Return [x, y] of the center of cell containing provided text 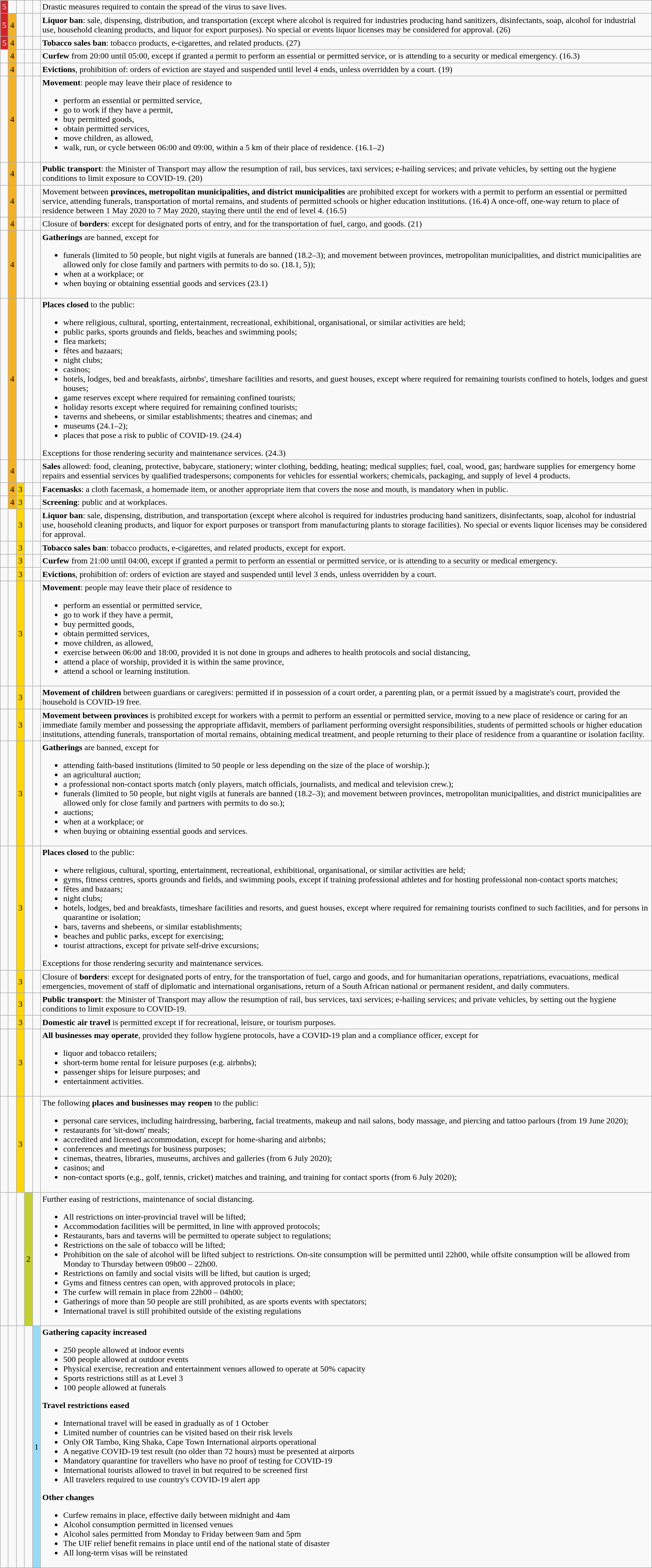
Evictions, prohibition of: orders of eviction are stayed and suspended until level 4 ends, unless overridden by a court. (19) [346, 69]
Tobacco sales ban: tobacco products, e-cigarettes, and related products, except for export. [346, 548]
Facemasks: a cloth facemask, a homemade item, or another appropriate item that covers the nose and mouth, is mandatory when in public. [346, 489]
Tobacco sales ban: tobacco products, e-cigarettes, and related products. (27) [346, 43]
Closure of borders: except for designated ports of entry, and for the transportation of fuel, cargo, and goods. (21) [346, 224]
2 [29, 1259]
Domestic air travel is permitted except if for recreational, leisure, or tourism purposes. [346, 1022]
Drastic measures required to contain the spread of the virus to save lives. [346, 7]
Screening: public and at workplaces. [346, 502]
Evictions, prohibition of: orders of eviction are stayed and suspended until level 3 ends, unless overridden by a court. [346, 574]
1 [36, 1447]
